Extract the [x, y] coordinate from the center of the cell holding the provided text.  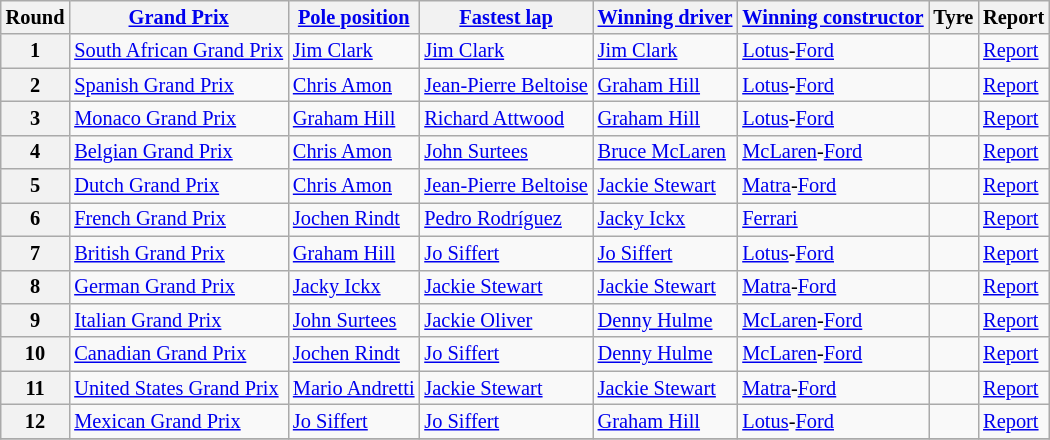
French Grand Prix [178, 219]
Grand Prix [178, 17]
3 [36, 118]
German Grand Prix [178, 287]
Richard Attwood [506, 118]
Pole position [354, 17]
7 [36, 253]
Spanish Grand Prix [178, 85]
9 [36, 320]
British Grand Prix [178, 253]
Belgian Grand Prix [178, 152]
5 [36, 186]
Dutch Grand Prix [178, 186]
Italian Grand Prix [178, 320]
Canadian Grand Prix [178, 354]
Mexican Grand Prix [178, 421]
1 [36, 51]
12 [36, 421]
South African Grand Prix [178, 51]
10 [36, 354]
11 [36, 388]
6 [36, 219]
Pedro Rodríguez [506, 219]
8 [36, 287]
Round [36, 17]
United States Grand Prix [178, 388]
Monaco Grand Prix [178, 118]
Ferrari [832, 219]
Winning driver [666, 17]
Winning constructor [832, 17]
Fastest lap [506, 17]
Jackie Oliver [506, 320]
Tyre [954, 17]
4 [36, 152]
Mario Andretti [354, 388]
Bruce McLaren [666, 152]
2 [36, 85]
